Identify which cell holds the provided text, then report its [X, Y] central coordinate. 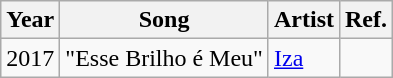
2017 [30, 58]
"Esse Brilho é Meu" [164, 58]
Year [30, 20]
Iza [304, 58]
Ref. [366, 20]
Artist [304, 20]
Song [164, 20]
